Search for the cell housing the specified text and yield its (X, Y) center coordinate. 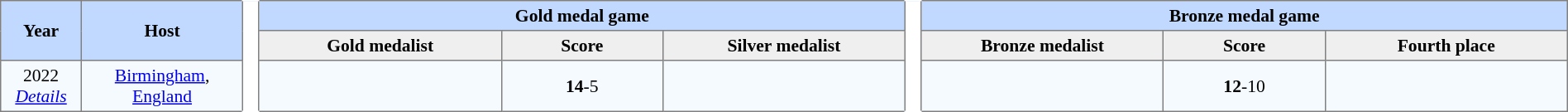
Gold medal game (582, 16)
14-5 (582, 86)
Bronze medalist (1042, 46)
Fourth place (1446, 46)
Silver medalist (784, 46)
Birmingham, England (162, 86)
Bronze medal game (1244, 16)
Year (41, 31)
Gold medalist (380, 46)
12-10 (1244, 86)
Host (162, 31)
2022Details (41, 86)
